Locate the cell with the specified text and output its (X, Y) center coordinate. 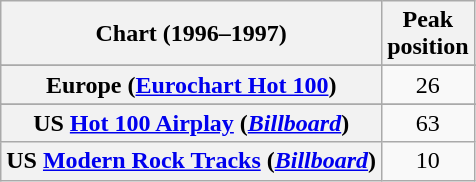
US Modern Rock Tracks (Billboard) (192, 161)
10 (428, 161)
US Hot 100 Airplay (Billboard) (192, 123)
Chart (1996–1997) (192, 34)
26 (428, 85)
Peakposition (428, 34)
63 (428, 123)
Europe (Eurochart Hot 100) (192, 85)
